Detect which cell encompasses the target text, then output its [X, Y] center coordinate. 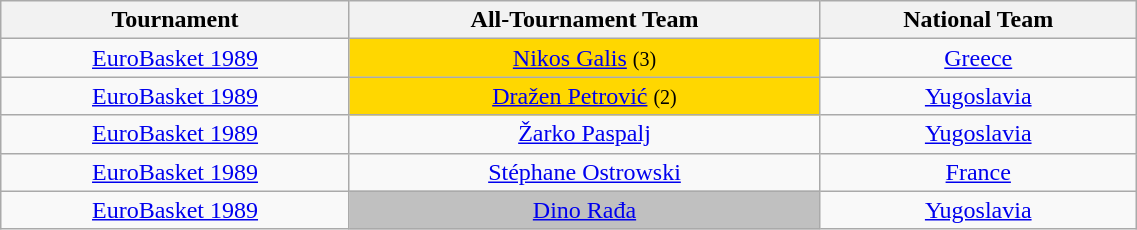
Greece [978, 58]
France [978, 172]
Stéphane Ostrowski [584, 172]
Tournament [176, 20]
Žarko Paspalj [584, 134]
Dino Rađa [584, 210]
National Team [978, 20]
Dražen Petrović (2) [584, 96]
All-Tournament Team [584, 20]
Nikos Galis (3) [584, 58]
